Return [X, Y] of the center of cell containing provided text 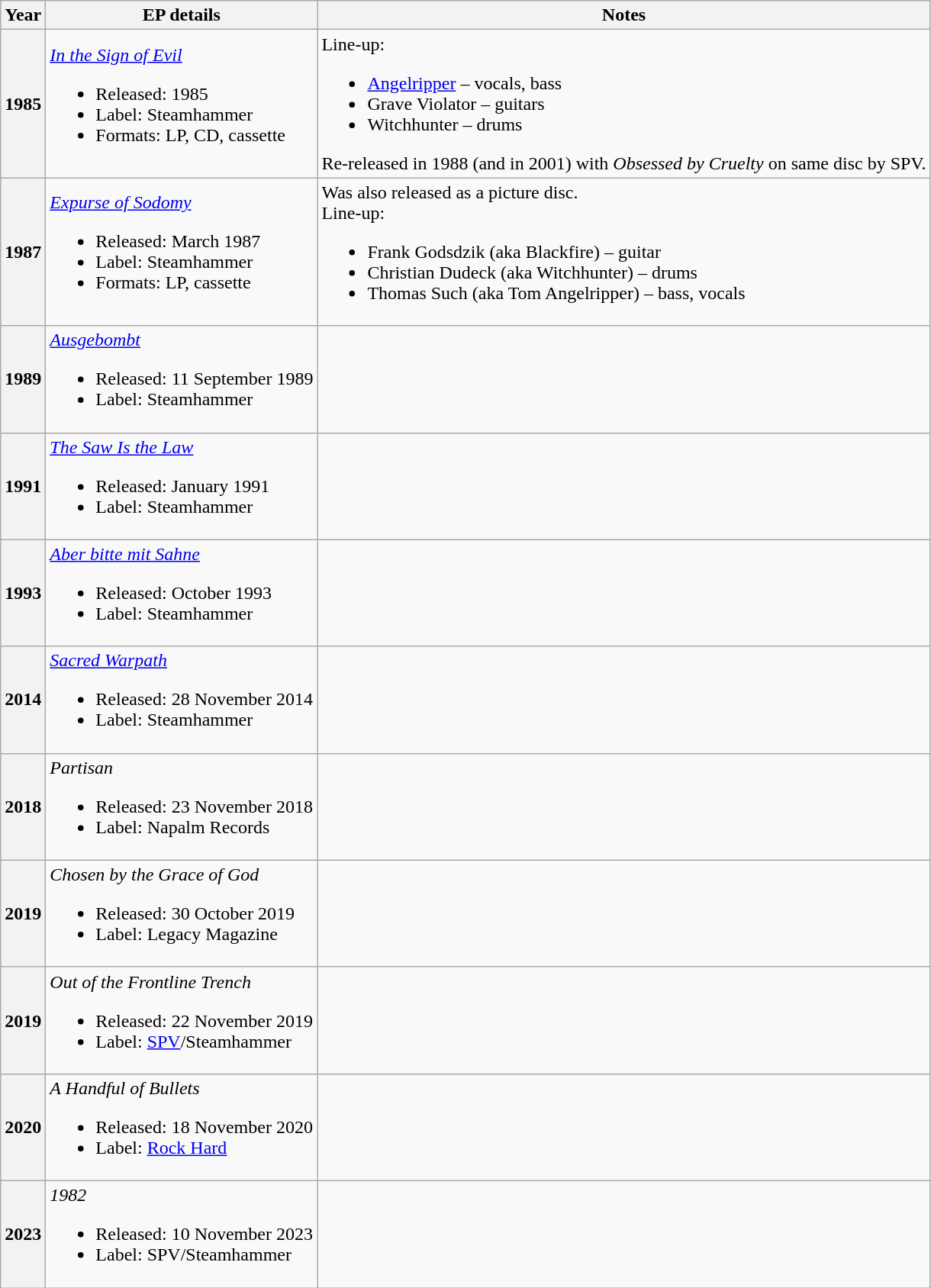
In the Sign of EvilReleased: 1985Label: SteamhammerFormats: LP, CD, cassette [182, 104]
2018 [23, 807]
AusgebombtReleased: 11 September 1989Label: Steamhammer [182, 379]
EP details [182, 15]
Out of the Frontline TrenchReleased: 22 November 2019Label: SPV/Steamhammer [182, 1020]
Aber bitte mit SahneReleased: October 1993Label: Steamhammer [182, 593]
Notes [624, 15]
Sacred WarpathReleased: 28 November 2014Label: Steamhammer [182, 700]
1993 [23, 593]
1987 [23, 252]
1989 [23, 379]
1991 [23, 486]
A Handful of BulletsReleased: 18 November 2020Label: Rock Hard [182, 1127]
Expurse of SodomyReleased: March 1987Label: SteamhammerFormats: LP, cassette [182, 252]
Year [23, 15]
Chosen by the Grace of GodReleased: 30 October 2019Label: Legacy Magazine [182, 913]
PartisanReleased: 23 November 2018Label: Napalm Records [182, 807]
The Saw Is the LawReleased: January 1991Label: Steamhammer [182, 486]
1985 [23, 104]
2020 [23, 1127]
1982Released: 10 November 2023Label: SPV/Steamhammer [182, 1234]
2014 [23, 700]
2023 [23, 1234]
